Search for the cell housing the specified text and yield its [X, Y] center coordinate. 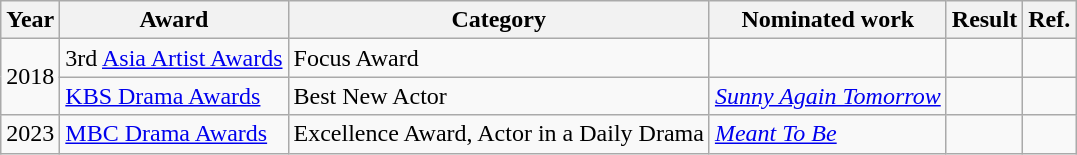
Year [30, 20]
Excellence Award, Actor in a Daily Drama [498, 134]
3rd Asia Artist Awards [174, 58]
Focus Award [498, 58]
Sunny Again Tomorrow [828, 96]
Award [174, 20]
2018 [30, 77]
Best New Actor [498, 96]
Meant To Be [828, 134]
Category [498, 20]
Nominated work [828, 20]
Ref. [1050, 20]
MBC Drama Awards [174, 134]
2023 [30, 134]
Result [984, 20]
KBS Drama Awards [174, 96]
